Pinpoint the cell where the given text exists, returning its [x, y] midpoint coordinate. 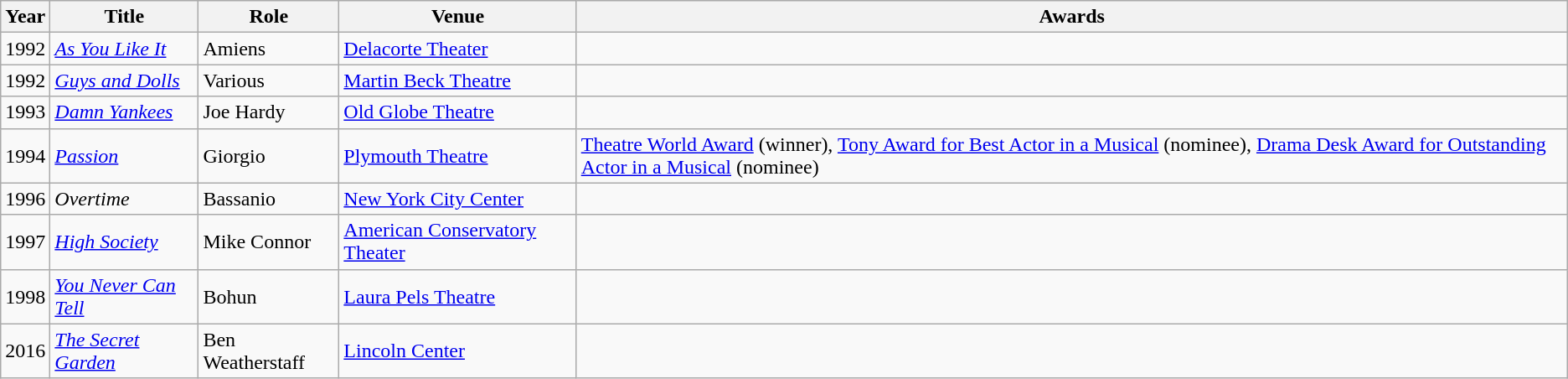
1994 [25, 156]
Bohun [269, 297]
1996 [25, 199]
Delacorte Theater [457, 49]
1998 [25, 297]
The Secret Garden [124, 350]
Joe Hardy [269, 112]
Theatre World Award (winner), Tony Award for Best Actor in a Musical (nominee), Drama Desk Award for Outstanding Actor in a Musical (nominee) [1072, 156]
Mike Connor [269, 241]
Laura Pels Theatre [457, 297]
Year [25, 17]
Bassanio [269, 199]
Guys and Dolls [124, 80]
Passion [124, 156]
New York City Center [457, 199]
1997 [25, 241]
Ben Weatherstaff [269, 350]
1993 [25, 112]
Giorgio [269, 156]
Amiens [269, 49]
Awards [1072, 17]
Overtime [124, 199]
Role [269, 17]
Various [269, 80]
American Conservatory Theater [457, 241]
As You Like It [124, 49]
You Never Can Tell [124, 297]
Lincoln Center [457, 350]
Martin Beck Theatre [457, 80]
2016 [25, 350]
High Society [124, 241]
Venue [457, 17]
Plymouth Theatre [457, 156]
Old Globe Theatre [457, 112]
Title [124, 17]
Damn Yankees [124, 112]
